Capture the cell that displays the provided text and extract its (X, Y) central coordinate. 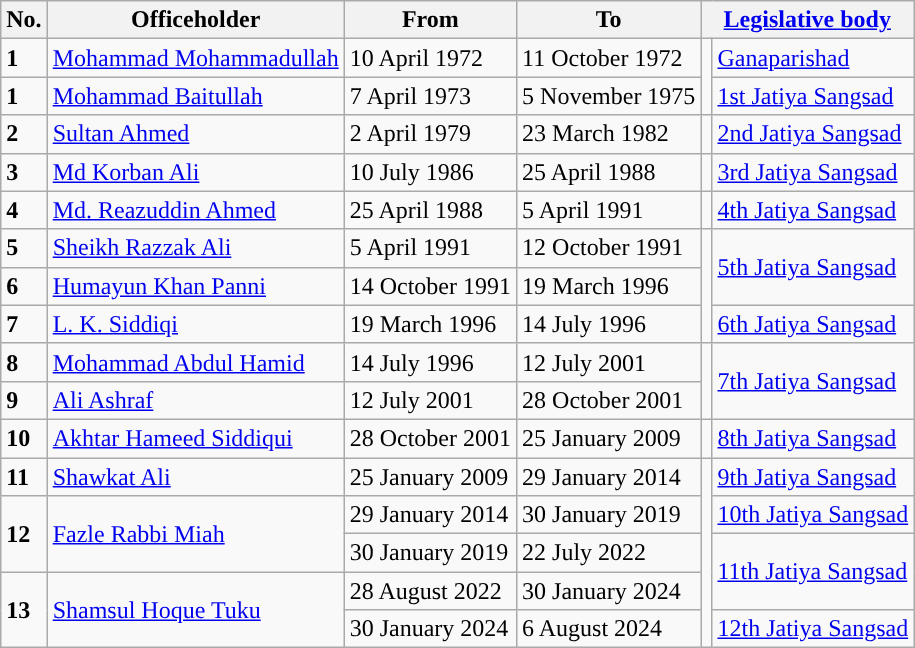
To (609, 20)
From (430, 20)
22 July 2022 (609, 553)
7th Jatiya Sangsad (813, 381)
2 (24, 134)
Officeholder (196, 20)
12th Jatiya Sangsad (813, 629)
4 (24, 210)
6th Jatiya Sangsad (813, 324)
8th Jatiya Sangsad (813, 438)
7 (24, 324)
4th Jatiya Sangsad (813, 210)
L. K. Siddiqi (196, 324)
Sheikh Razzak Ali (196, 248)
Mohammad Abdul Hamid (196, 362)
No. (24, 20)
9th Jatiya Sangsad (813, 477)
11 October 1972 (609, 58)
11 (24, 477)
5th Jatiya Sangsad (813, 267)
Mohammad Baitullah (196, 96)
Mohammad Mohammadullah (196, 58)
10th Jatiya Sangsad (813, 515)
1st Jatiya Sangsad (813, 96)
6 August 2024 (609, 629)
Ganaparishad (813, 58)
13 (24, 610)
6 (24, 286)
3 (24, 172)
9 (24, 400)
5 (24, 248)
2nd Jatiya Sangsad (813, 134)
10 (24, 438)
Md. Reazuddin Ahmed (196, 210)
8 (24, 362)
Shawkat Ali (196, 477)
2 April 1979 (430, 134)
3rd Jatiya Sangsad (813, 172)
5 November 1975 (609, 96)
10 April 1972 (430, 58)
Akhtar Hameed Siddiqui (196, 438)
Sultan Ahmed (196, 134)
Shamsul Hoque Tuku (196, 610)
7 April 1973 (430, 96)
28 August 2022 (430, 591)
23 March 1982 (609, 134)
12 October 1991 (609, 248)
Humayun Khan Panni (196, 286)
12 (24, 534)
Ali Ashraf (196, 400)
Legislative body (808, 20)
14 October 1991 (430, 286)
10 July 1986 (430, 172)
Md Korban Ali (196, 172)
Fazle Rabbi Miah (196, 534)
11th Jatiya Sangsad (813, 572)
